Locate the cell with the specified text and output its [x, y] center coordinate. 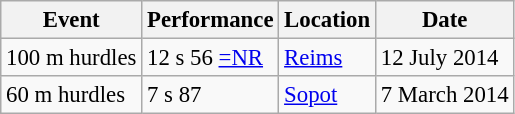
100 m hurdles [72, 58]
12 July 2014 [444, 58]
Sopot [328, 95]
7 s 87 [210, 95]
Date [444, 20]
Reims [328, 58]
Performance [210, 20]
60 m hurdles [72, 95]
7 March 2014 [444, 95]
12 s 56 =NR [210, 58]
Location [328, 20]
Event [72, 20]
